Extract the [X, Y] coordinate from the center of the cell holding the provided text.  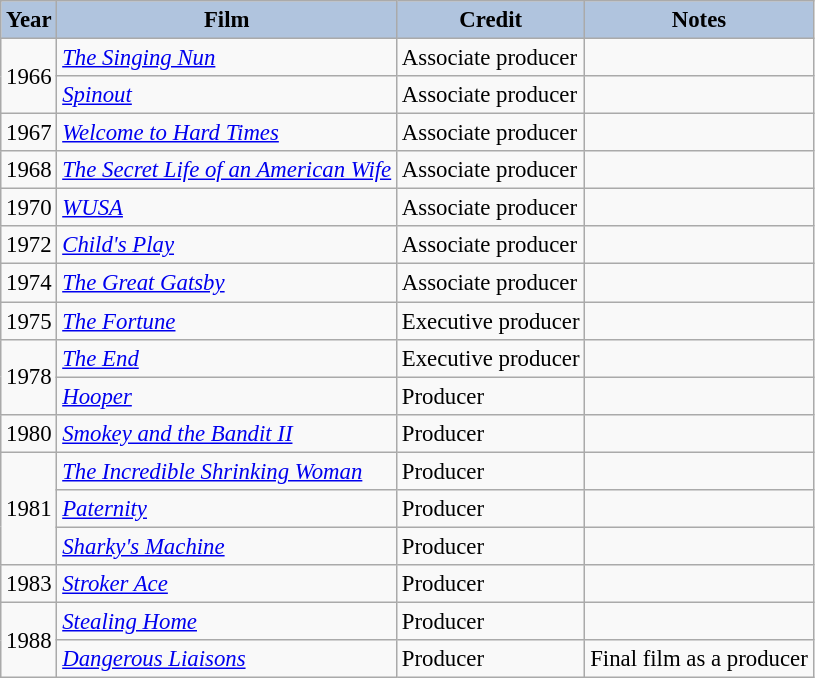
1967 [29, 133]
1968 [29, 170]
Smokey and the Bandit II [227, 433]
1974 [29, 283]
Film [227, 20]
1980 [29, 433]
Year [29, 20]
WUSA [227, 208]
Spinout [227, 95]
1975 [29, 321]
Stroker Ace [227, 584]
The Incredible Shrinking Woman [227, 471]
1981 [29, 508]
Paternity [227, 509]
1966 [29, 76]
1978 [29, 376]
1970 [29, 208]
The Fortune [227, 321]
Welcome to Hard Times [227, 133]
Dangerous Liaisons [227, 659]
The End [227, 358]
Sharky's Machine [227, 546]
Child's Play [227, 245]
1972 [29, 245]
The Singing Nun [227, 58]
The Great Gatsby [227, 283]
1988 [29, 640]
The Secret Life of an American Wife [227, 170]
Stealing Home [227, 621]
Notes [699, 20]
1983 [29, 584]
Hooper [227, 396]
Credit [491, 20]
Final film as a producer [699, 659]
